Pinpoint the cell where the given text exists, returning its (X, Y) midpoint coordinate. 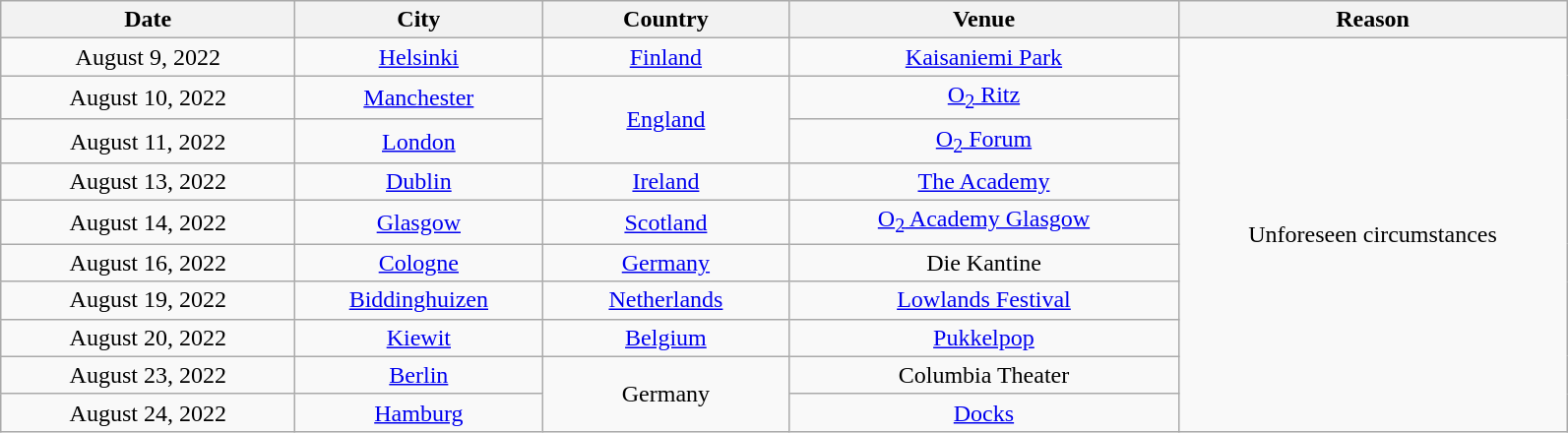
Manchester (419, 97)
August 13, 2022 (148, 182)
August 11, 2022 (148, 141)
Finland (665, 57)
Unforeseen circumstances (1372, 234)
O2 Forum (984, 141)
Lowlands Festival (984, 300)
Venue (984, 20)
Kiewit (419, 338)
August 14, 2022 (148, 222)
Die Kantine (984, 263)
London (419, 141)
Glasgow (419, 222)
Scotland (665, 222)
Biddinghuizen (419, 300)
Dublin (419, 182)
Country (665, 20)
August 16, 2022 (148, 263)
Ireland (665, 182)
August 24, 2022 (148, 412)
August 9, 2022 (148, 57)
Columbia Theater (984, 375)
Reason (1372, 20)
The Academy (984, 182)
Helsinki (419, 57)
Netherlands (665, 300)
Berlin (419, 375)
August 10, 2022 (148, 97)
Pukkelpop (984, 338)
Cologne (419, 263)
August 19, 2022 (148, 300)
Kaisaniemi Park (984, 57)
Belgium (665, 338)
O2 Ritz (984, 97)
Hamburg (419, 412)
Date (148, 20)
August 23, 2022 (148, 375)
Docks (984, 412)
August 20, 2022 (148, 338)
O2 Academy Glasgow (984, 222)
England (665, 120)
City (419, 20)
